Output the [X, Y] coordinate of the center of the cell containing the given text.  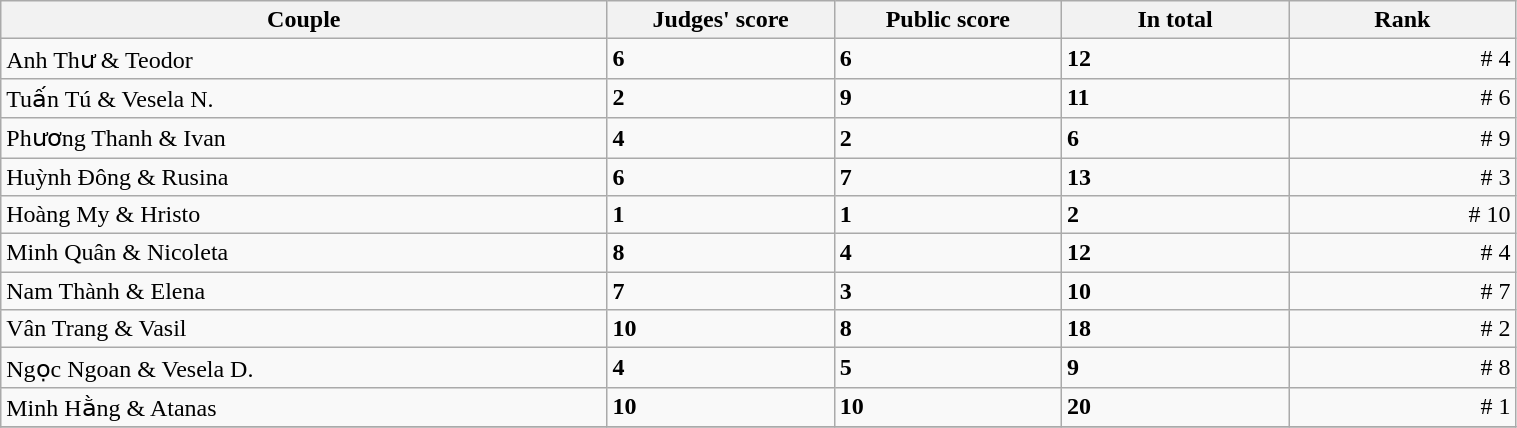
# 1 [1402, 407]
# 9 [1402, 138]
Huỳnh Đông & Rusina [304, 177]
13 [1174, 177]
Public score [948, 20]
# 7 [1402, 291]
# 3 [1402, 177]
Judges' score [720, 20]
Hoàng My & Hristo [304, 215]
Minh Quân & Nicoleta [304, 253]
Phương Thanh & Ivan [304, 138]
18 [1174, 329]
Anh Thư & Teodor [304, 59]
Rank [1402, 20]
3 [948, 291]
Vân Trang & Vasil [304, 329]
Couple [304, 20]
11 [1174, 98]
# 8 [1402, 368]
Minh Hằng & Atanas [304, 407]
5 [948, 368]
# 6 [1402, 98]
Tuấn Tú & Vesela N. [304, 98]
Nam Thành & Elena [304, 291]
# 10 [1402, 215]
In total [1174, 20]
Ngọc Ngoan & Vesela D. [304, 368]
20 [1174, 407]
# 2 [1402, 329]
